Pinpoint the cell where the given text exists, returning its [X, Y] midpoint coordinate. 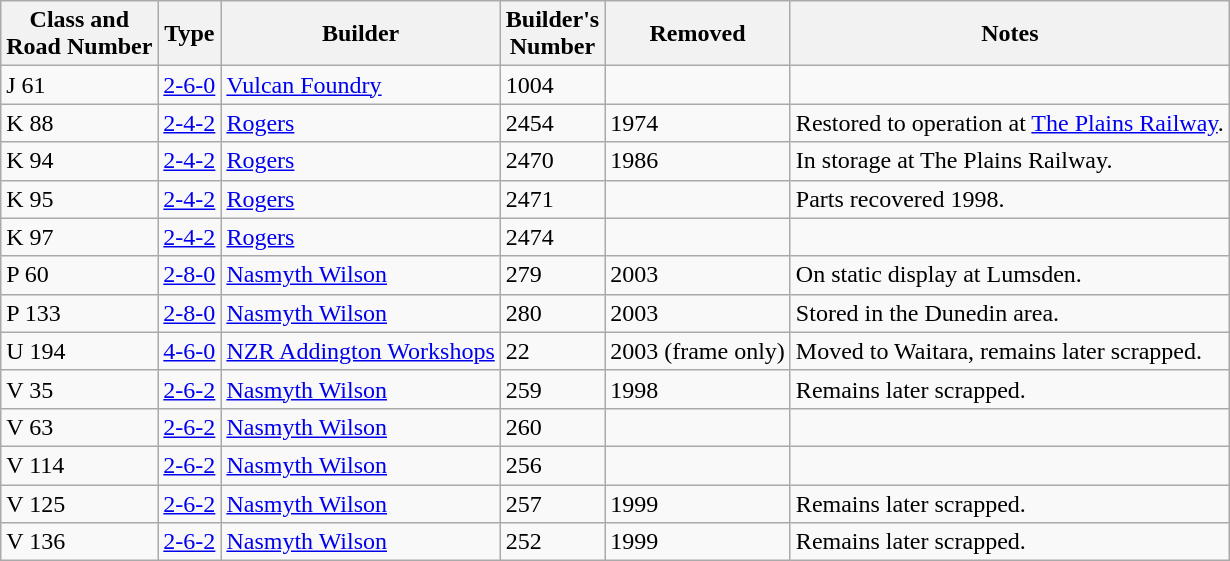
K 97 [80, 237]
4-6-0 [190, 351]
2470 [552, 161]
279 [552, 275]
V 136 [80, 542]
Moved to Waitara, remains later scrapped. [1010, 351]
Builder [360, 34]
1986 [698, 161]
2474 [552, 237]
P 60 [80, 275]
Type [190, 34]
1974 [698, 123]
Class andRoad Number [80, 34]
Builder'sNumber [552, 34]
259 [552, 389]
V 35 [80, 389]
260 [552, 427]
K 88 [80, 123]
NZR Addington Workshops [360, 351]
Removed [698, 34]
On static display at Lumsden. [1010, 275]
2454 [552, 123]
In storage at The Plains Railway. [1010, 161]
K 95 [80, 199]
V 114 [80, 465]
P 133 [80, 313]
2471 [552, 199]
256 [552, 465]
252 [552, 542]
1004 [552, 85]
2003 (frame only) [698, 351]
V 125 [80, 503]
Restored to operation at The Plains Railway. [1010, 123]
K 94 [80, 161]
Vulcan Foundry [360, 85]
J 61 [80, 85]
U 194 [80, 351]
Stored in the Dunedin area. [1010, 313]
257 [552, 503]
2-6-0 [190, 85]
Notes [1010, 34]
Parts recovered 1998. [1010, 199]
22 [552, 351]
V 63 [80, 427]
1998 [698, 389]
280 [552, 313]
